Find where the given text appears and provide that cell's center as (X, Y) coordinate. 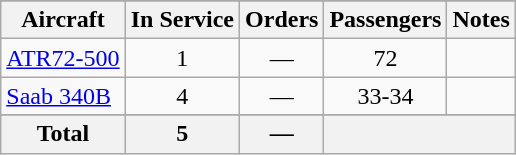
Notes (481, 20)
Passengers (386, 20)
Saab 340B (63, 96)
Orders (282, 20)
Total (63, 134)
72 (386, 58)
In Service (182, 20)
Aircraft (63, 20)
5 (182, 134)
33-34 (386, 96)
1 (182, 58)
ATR72-500 (63, 58)
4 (182, 96)
